Return the (x, y) coordinate for the center point of the cell that contains the specified text.  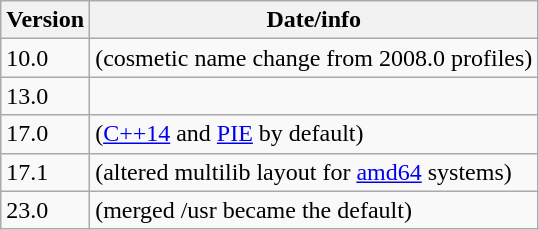
(altered multilib layout for amd64 systems) (314, 172)
17.1 (46, 172)
23.0 (46, 210)
(C++14 and PIE by default) (314, 134)
(cosmetic name change from 2008.0 profiles) (314, 58)
10.0 (46, 58)
(merged /usr became the default) (314, 210)
17.0 (46, 134)
13.0 (46, 96)
Version (46, 20)
Date/info (314, 20)
